Extract the (X, Y) coordinate from the center of the cell holding the provided text.  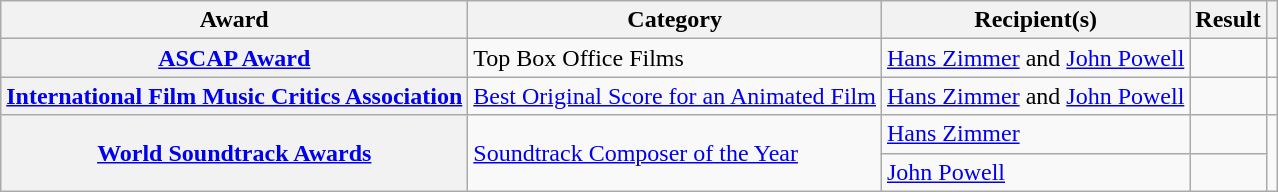
Award (234, 20)
Top Box Office Films (675, 58)
Recipient(s) (1035, 20)
John Powell (1035, 172)
International Film Music Critics Association (234, 96)
ASCAP Award (234, 58)
Result (1228, 20)
Soundtrack Composer of the Year (675, 153)
World Soundtrack Awards (234, 153)
Category (675, 20)
Hans Zimmer (1035, 134)
Best Original Score for an Animated Film (675, 96)
